Return [x, y] of the center of cell containing provided text 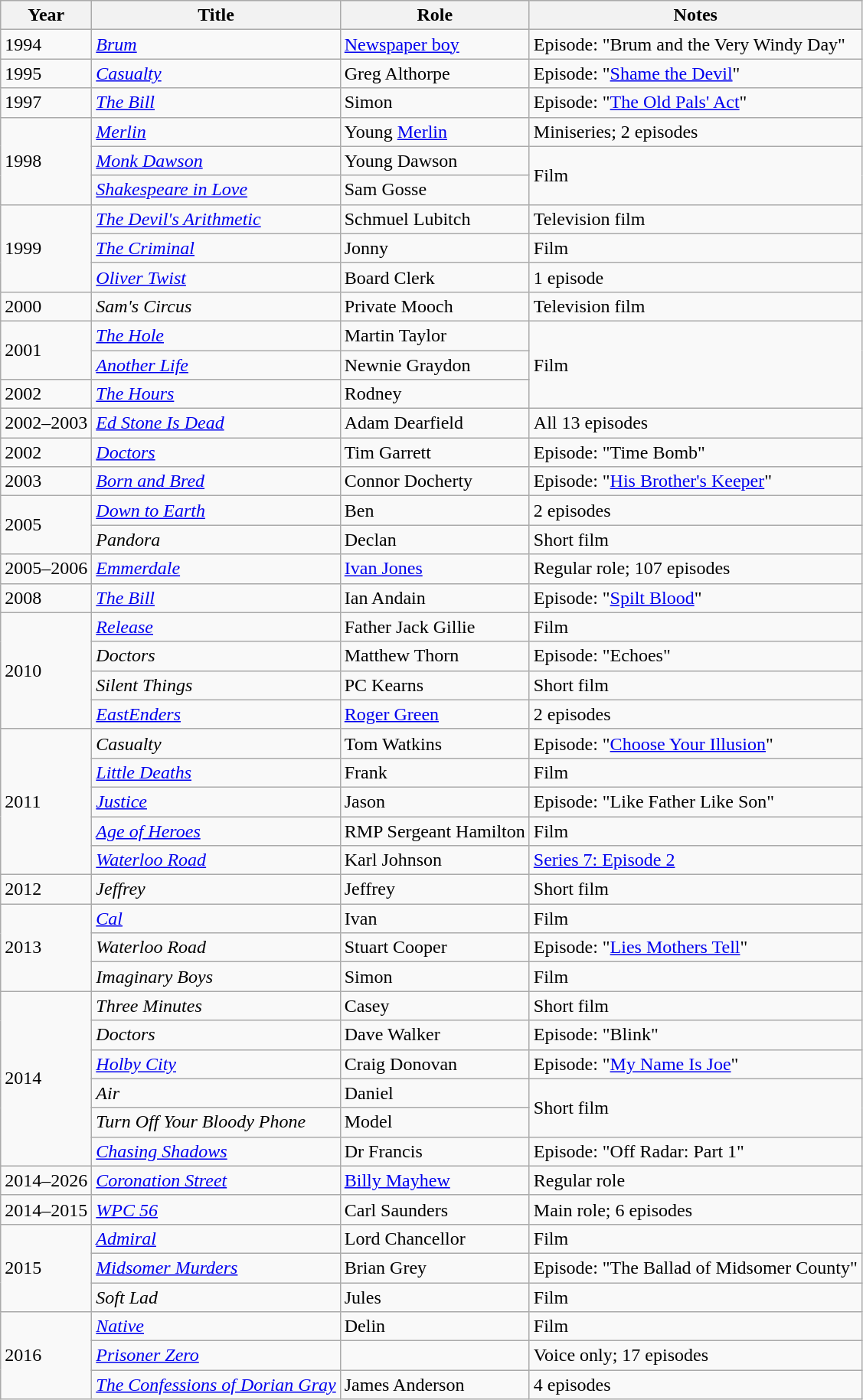
Lord Chancellor [435, 1238]
Brian Grey [435, 1268]
2003 [46, 481]
Soft Lad [216, 1297]
The Criminal [216, 248]
Dr Francis [435, 1151]
2015 [46, 1268]
The Hours [216, 394]
Chasing Shadows [216, 1151]
Native [216, 1327]
2008 [46, 598]
Martin Taylor [435, 335]
Ian Andain [435, 598]
Roger Green [435, 714]
2016 [46, 1356]
Stuart Cooper [435, 948]
2013 [46, 948]
2014–2026 [46, 1180]
2010 [46, 671]
Admiral [216, 1238]
Frank [435, 772]
Episode: "Echoes" [695, 656]
1997 [46, 103]
2005–2006 [46, 569]
2011 [46, 801]
Carl Saunders [435, 1209]
Regular role; 107 episodes [695, 569]
RMP Sergeant Hamilton [435, 831]
Dave Walker [435, 1035]
Born and Bred [216, 481]
Down to Earth [216, 511]
Midsomer Murders [216, 1268]
Episode: "Brum and the Very Windy Day" [695, 44]
2012 [46, 889]
Episode: "Blink" [695, 1035]
EastEnders [216, 714]
Brum [216, 44]
1 episode [695, 277]
Miniseries; 2 episodes [695, 132]
PC Kearns [435, 685]
Pandora [216, 540]
Regular role [695, 1180]
The Hole [216, 335]
Role [435, 15]
The Devil's Arithmetic [216, 219]
Newspaper boy [435, 44]
Jonny [435, 248]
Episode: "Lies Mothers Tell" [695, 948]
Craig Donovan [435, 1064]
Episode: "Choose Your Illusion" [695, 743]
2000 [46, 306]
Adam Dearfield [435, 423]
Another Life [216, 365]
Episode: "Shame the Devil" [695, 73]
Silent Things [216, 685]
Little Deaths [216, 772]
Imaginary Boys [216, 977]
Billy Mayhew [435, 1180]
1999 [46, 248]
2002–2003 [46, 423]
Holby City [216, 1064]
Emmerdale [216, 569]
Sam's Circus [216, 306]
2005 [46, 525]
Release [216, 627]
Age of Heroes [216, 831]
Episode: "My Name Is Joe" [695, 1064]
4 episodes [695, 1385]
Prisoner Zero [216, 1356]
Model [435, 1122]
Ivan Jones [435, 569]
Episode: "The Ballad of Midsomer County" [695, 1268]
Young Merlin [435, 132]
1994 [46, 44]
Main role; 6 episodes [695, 1209]
Ben [435, 511]
Delin [435, 1327]
Tim Garrett [435, 452]
Oliver Twist [216, 277]
Title [216, 15]
Connor Docherty [435, 481]
James Anderson [435, 1385]
Casey [435, 1006]
Three Minutes [216, 1006]
Coronation Street [216, 1180]
Private Mooch [435, 306]
Matthew Thorn [435, 656]
Jules [435, 1297]
Sam Gosse [435, 190]
Episode: "Off Radar: Part 1" [695, 1151]
Ivan [435, 919]
Notes [695, 15]
Greg Althorpe [435, 73]
Monk Dawson [216, 161]
Daniel [435, 1093]
Father Jack Gillie [435, 627]
Tom Watkins [435, 743]
1995 [46, 73]
Jason [435, 801]
Turn Off Your Bloody Phone [216, 1122]
1998 [46, 161]
Schmuel Lubitch [435, 219]
Episode: "The Old Pals' Act" [695, 103]
Board Clerk [435, 277]
Rodney [435, 394]
Year [46, 15]
Air [216, 1093]
Declan [435, 540]
Voice only; 17 episodes [695, 1356]
Series 7: Episode 2 [695, 860]
Ed Stone Is Dead [216, 423]
Cal [216, 919]
Newnie Graydon [435, 365]
Shakespeare in Love [216, 190]
Young Dawson [435, 161]
Karl Johnson [435, 860]
Episode: "His Brother's Keeper" [695, 481]
Episode: "Spilt Blood" [695, 598]
The Confessions of Dorian Gray [216, 1385]
All 13 episodes [695, 423]
2014–2015 [46, 1209]
WPC 56 [216, 1209]
Merlin [216, 132]
2001 [46, 350]
Episode: "Time Bomb" [695, 452]
Episode: "Like Father Like Son" [695, 801]
Justice [216, 801]
2014 [46, 1079]
